Provide the [X, Y] coordinate of the cell's center where the given text is located.  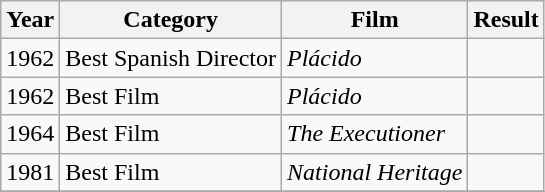
Category [171, 20]
1964 [30, 134]
The Executioner [375, 134]
Film [375, 20]
National Heritage [375, 172]
Best Spanish Director [171, 58]
Year [30, 20]
1981 [30, 172]
Result [506, 20]
